Return the (x, y) coordinate for the center point of the cell that contains the specified text.  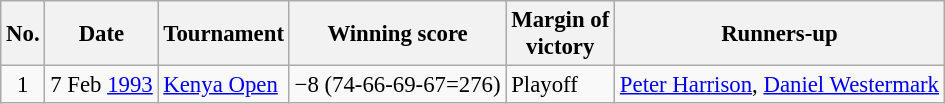
No. (23, 34)
Peter Harrison, Daniel Westermark (780, 85)
1 (23, 85)
Margin ofvictory (560, 34)
Runners-up (780, 34)
−8 (74-66-69-67=276) (398, 85)
Playoff (560, 85)
7 Feb 1993 (102, 85)
Date (102, 34)
Kenya Open (224, 85)
Winning score (398, 34)
Tournament (224, 34)
